Locate the cell with the specified text and output its (X, Y) center coordinate. 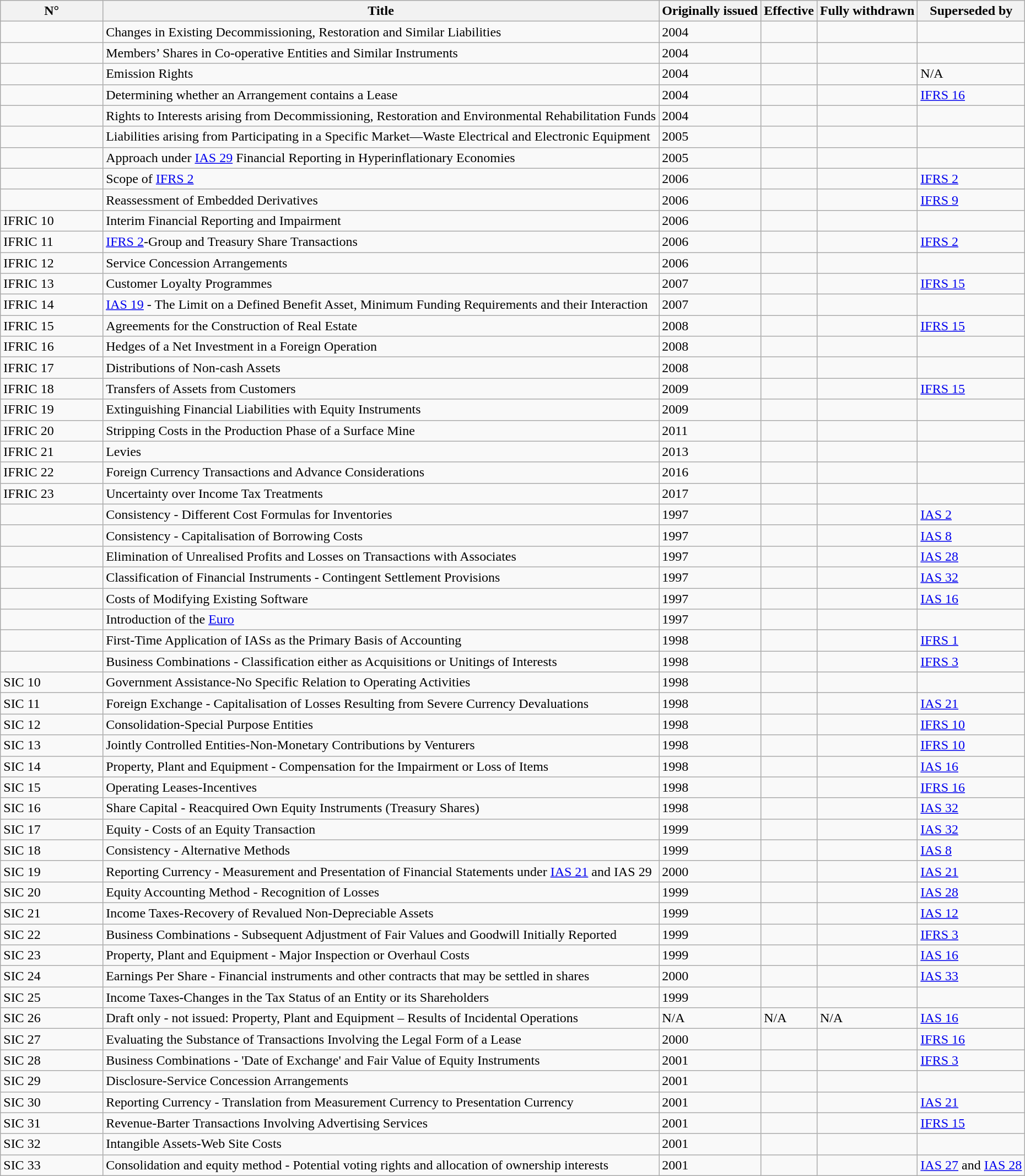
Members’ Shares in Co-operative Entities and Similar Instruments (381, 53)
Scope of IFRS 2 (381, 179)
SIC 28 (52, 1060)
Foreign Exchange - Capitalisation of Losses Resulting from Severe Currency Devaluations (381, 704)
Equity - Costs of an Equity Transaction (381, 829)
IAS 19 - The Limit on a Defined Benefit Asset, Minimum Funding Requirements and their Interaction (381, 305)
IFRS 9 (971, 200)
Emission Rights (381, 74)
IFRS 1 (971, 641)
IFRIC 12 (52, 263)
Business Combinations - Subsequent Adjustment of Fair Values and Goodwill Initially Reported (381, 935)
SIC 23 (52, 955)
SIC 26 (52, 1018)
Distributions of Non-cash Assets (381, 368)
Consistency - Alternative Methods (381, 850)
IFRIC 10 (52, 221)
Fully withdrawn (867, 11)
IFRIC 16 (52, 347)
Transfers of Assets from Customers (381, 389)
Earnings Per Share - Financial instruments and other contracts that may be settled in shares (381, 976)
2011 (710, 431)
IFRIC 22 (52, 472)
Liabilities arising from Participating in a Specific Market—Waste Electrical and Electronic Equipment (381, 137)
IFRIC 17 (52, 368)
Elimination of Unrealised Profits and Losses on Transactions with Associates (381, 556)
Hedges of a Net Investment in a Foreign Operation (381, 347)
SIC 10 (52, 683)
IAS 33 (971, 976)
Stripping Costs in the Production Phase of a Surface Mine (381, 431)
IFRS 2-Group and Treasury Share Transactions (381, 241)
SIC 32 (52, 1144)
2013 (710, 452)
Jointly Controlled Entities-Non-Monetary Contributions by Venturers (381, 745)
Reporting Currency - Translation from Measurement Currency to Presentation Currency (381, 1102)
Rights to Interests arising from Decommissioning, Restoration and Environmental Rehabilitation Funds (381, 116)
SIC 20 (52, 892)
Income Taxes-Recovery of Revalued Non-Depreciable Assets (381, 913)
Introduction of the Euro (381, 620)
SIC 17 (52, 829)
IFRIC 19 (52, 410)
SIC 11 (52, 704)
Operating Leases-Incentives (381, 787)
SIC 19 (52, 871)
Consolidation-Special Purpose Entities (381, 724)
Consolidation and equity method - Potential voting rights and allocation of ownership interests (381, 1165)
SIC 33 (52, 1165)
Evaluating the Substance of Transactions Involving the Legal Form of a Lease (381, 1039)
SIC 27 (52, 1039)
Government Assistance-No Specific Relation to Operating Activities (381, 683)
Foreign Currency Transactions and Advance Considerations (381, 472)
SIC 15 (52, 787)
Extinguishing Financial Liabilities with Equity Instruments (381, 410)
IFRIC 15 (52, 326)
SIC 29 (52, 1081)
Consistency - Different Cost Formulas for Inventories (381, 514)
Revenue-Barter Transactions Involving Advertising Services (381, 1123)
Classification of Financial Instruments - Contingent Settlement Provisions (381, 577)
IFRIC 18 (52, 389)
IAS 12 (971, 913)
SIC 31 (52, 1123)
SIC 25 (52, 997)
2016 (710, 472)
Property, Plant and Equipment - Major Inspection or Overhaul Costs (381, 955)
IFRIC 21 (52, 452)
Consistency - Capitalisation of Borrowing Costs (381, 535)
Business Combinations - 'Date of Exchange' and Fair Value of Equity Instruments (381, 1060)
Reassessment of Embedded Derivatives (381, 200)
SIC 22 (52, 935)
Intangible Assets-Web Site Costs (381, 1144)
Property, Plant and Equipment - Compensation for the Impairment or Loss of Items (381, 766)
SIC 21 (52, 913)
SIC 13 (52, 745)
Interim Financial Reporting and Impairment (381, 221)
Equity Accounting Method - Recognition of Losses (381, 892)
Title (381, 11)
IAS 2 (971, 514)
Draft only - not issued: Property, Plant and Equipment – Results of Incidental Operations (381, 1018)
Approach under IAS 29 Financial Reporting in Hyperinflationary Economies (381, 158)
SIC 14 (52, 766)
N° (52, 11)
SIC 16 (52, 808)
First-Time Application of IASs as the Primary Basis of Accounting (381, 641)
Service Concession Arrangements (381, 263)
IFRIC 11 (52, 241)
Changes in Existing Decommissioning, Restoration and Similar Liabilities (381, 32)
2017 (710, 493)
SIC 30 (52, 1102)
SIC 12 (52, 724)
IFRIC 23 (52, 493)
Business Combinations - Classification either as Acquisitions or Unitings of Interests (381, 662)
Costs of Modifying Existing Software (381, 598)
Uncertainty over Income Tax Treatments (381, 493)
Levies (381, 452)
IFRIC 13 (52, 284)
Agreements for the Construction of Real Estate (381, 326)
Income Taxes-Changes in the Tax Status of an Entity or its Shareholders (381, 997)
Customer Loyalty Programmes (381, 284)
Reporting Currency - Measurement and Presentation of Financial Statements under IAS 21 and IAS 29 (381, 871)
IAS 27 and IAS 28 (971, 1165)
SIC 18 (52, 850)
Disclosure-Service Concession Arrangements (381, 1081)
Superseded by (971, 11)
Determining whether an Arrangement contains a Lease (381, 95)
IFRIC 14 (52, 305)
Effective (789, 11)
Originally issued (710, 11)
SIC 24 (52, 976)
Share Capital - Reacquired Own Equity Instruments (Treasury Shares) (381, 808)
IFRIC 20 (52, 431)
